Return [x, y] of the center of cell containing provided text 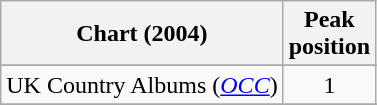
Chart (2004) [142, 34]
UK Country Albums (OCC) [142, 85]
1 [329, 85]
Peakposition [329, 34]
